Scan for the cell matching the given text and deliver its [X, Y] coordinate at center. 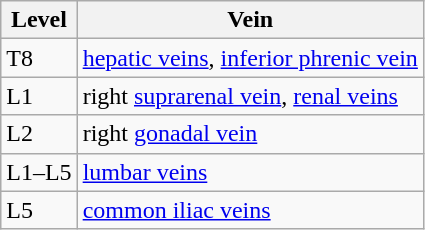
right gonadal vein [250, 134]
Level [39, 20]
right suprarenal vein, renal veins [250, 96]
T8 [39, 58]
L1 [39, 96]
common iliac veins [250, 210]
Vein [250, 20]
hepatic veins, inferior phrenic vein [250, 58]
L5 [39, 210]
L2 [39, 134]
L1–L5 [39, 172]
lumbar veins [250, 172]
